Pinpoint the cell where the given text exists, returning its [x, y] midpoint coordinate. 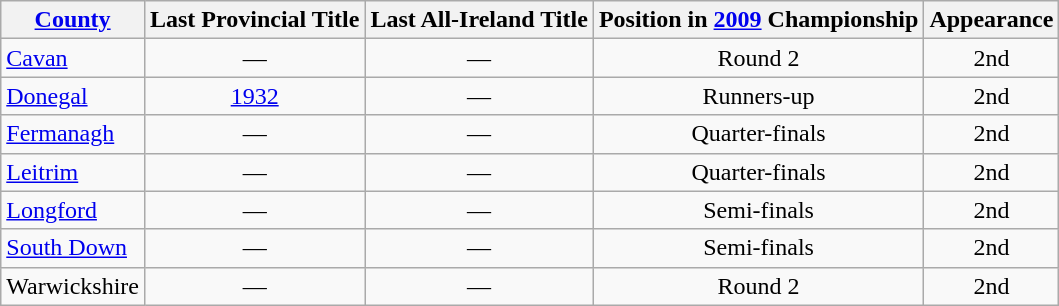
Fermanagh [73, 134]
Position in 2009 Championship [758, 20]
Appearance [992, 20]
Runners-up [758, 96]
Longford [73, 210]
Last All-Ireland Title [479, 20]
Warwickshire [73, 286]
Last Provincial Title [254, 20]
Donegal [73, 96]
County [73, 20]
Leitrim [73, 172]
South Down [73, 248]
Cavan [73, 58]
1932 [254, 96]
